From the cell containing the given text, extract its center point as (X, Y) coordinate. 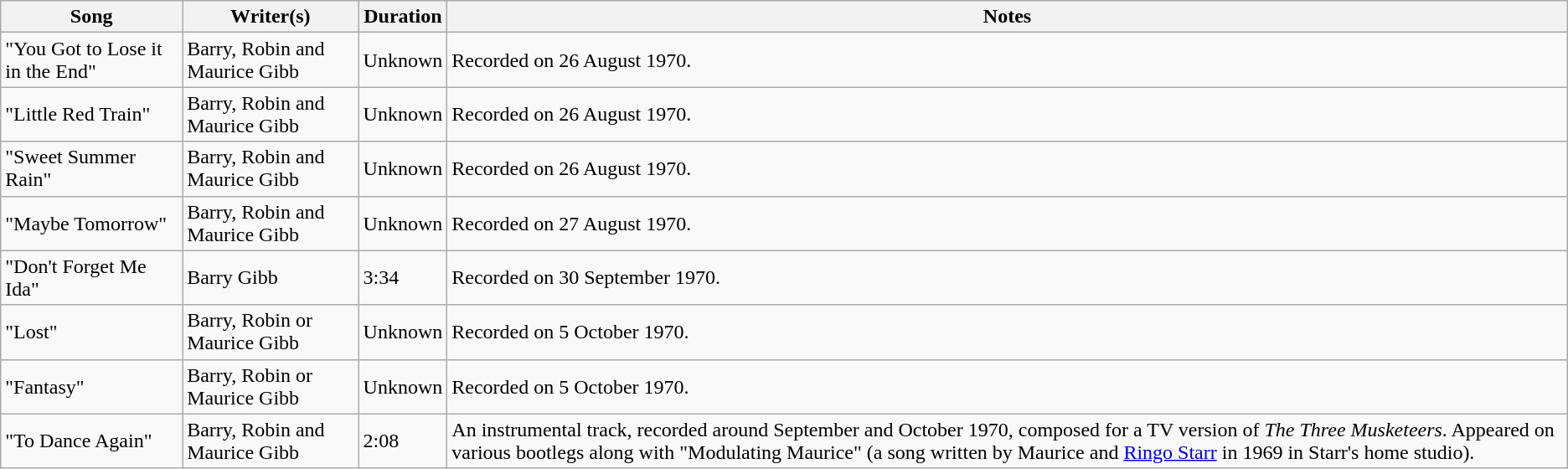
"Fantasy" (92, 387)
"Little Red Train" (92, 114)
"Sweet Summer Rain" (92, 169)
"Maybe Tomorrow" (92, 223)
Duration (403, 17)
Barry Gibb (271, 278)
"Don't Forget Me Ida" (92, 278)
Song (92, 17)
2:08 (403, 441)
Writer(s) (271, 17)
3:34 (403, 278)
"You Got to Lose it in the End" (92, 60)
Recorded on 27 August 1970. (1007, 223)
"To Dance Again" (92, 441)
"Lost" (92, 332)
Notes (1007, 17)
Recorded on 30 September 1970. (1007, 278)
